Provide the [X, Y] coordinate of the cell's center where the given text is located.  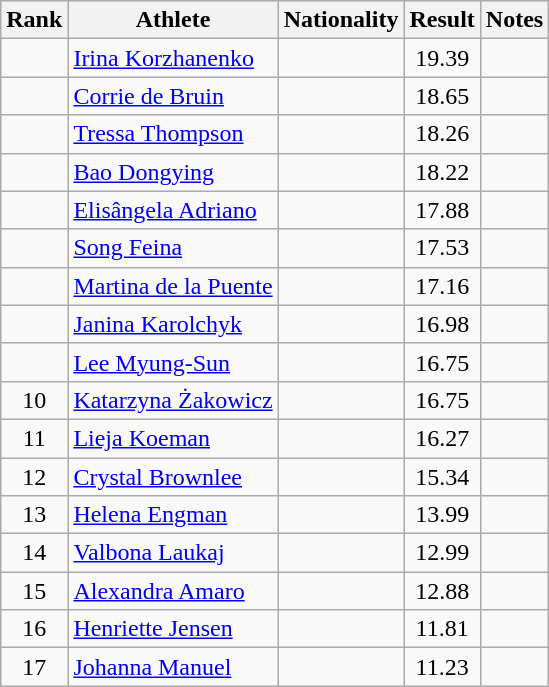
17.53 [442, 248]
Athlete [173, 20]
Katarzyna Żakowicz [173, 400]
12.99 [442, 553]
Notes [514, 20]
Nationality [341, 20]
18.22 [442, 172]
12.88 [442, 591]
17 [34, 667]
17.16 [442, 286]
Result [442, 20]
Corrie de Bruin [173, 96]
Johanna Manuel [173, 667]
18.65 [442, 96]
13.99 [442, 515]
14 [34, 553]
Helena Engman [173, 515]
Song Feina [173, 248]
19.39 [442, 58]
15 [34, 591]
Rank [34, 20]
Irina Korzhanenko [173, 58]
16.98 [442, 324]
Crystal Brownlee [173, 477]
Lee Myung-Sun [173, 362]
Elisângela Adriano [173, 210]
12 [34, 477]
10 [34, 400]
11.81 [442, 629]
Henriette Jensen [173, 629]
15.34 [442, 477]
Bao Dongying [173, 172]
Lieja Koeman [173, 438]
Alexandra Amaro [173, 591]
13 [34, 515]
18.26 [442, 134]
Tressa Thompson [173, 134]
Janina Karolchyk [173, 324]
11.23 [442, 667]
17.88 [442, 210]
Martina de la Puente [173, 286]
11 [34, 438]
16.27 [442, 438]
Valbona Laukaj [173, 553]
16 [34, 629]
